Capture the cell that displays the provided text and extract its (X, Y) central coordinate. 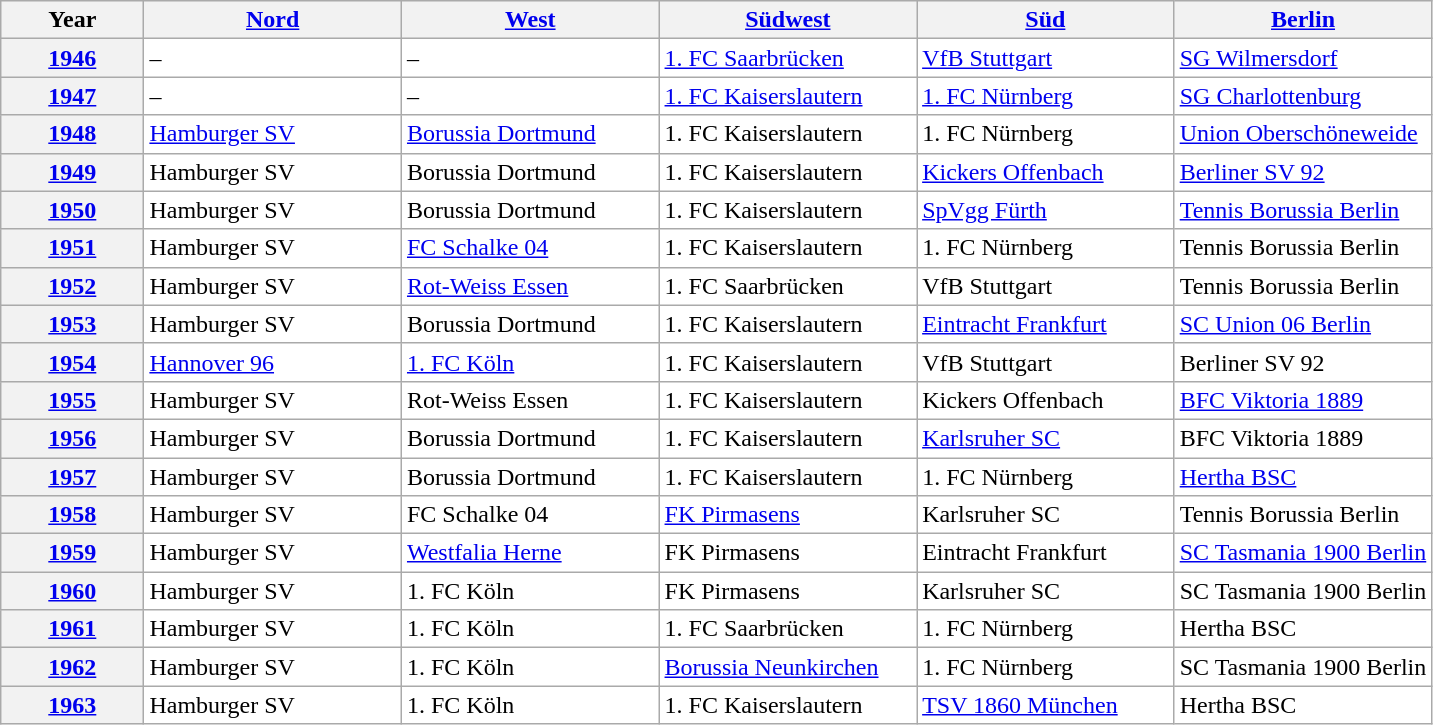
SG Wilmersdorf (1303, 58)
TSV 1860 München (1046, 705)
Südwest (788, 20)
Westfalia Herne (530, 553)
1946 (72, 58)
1955 (72, 400)
1960 (72, 591)
1950 (72, 210)
1963 (72, 705)
1947 (72, 96)
1949 (72, 172)
1956 (72, 438)
1954 (72, 362)
West (530, 20)
SpVgg Fürth (1046, 210)
1948 (72, 134)
1958 (72, 515)
Year (72, 20)
1953 (72, 324)
SG Charlottenburg (1303, 96)
Borussia Neunkirchen (788, 667)
1962 (72, 667)
1957 (72, 477)
Berlin (1303, 20)
1952 (72, 286)
Hannover 96 (273, 362)
1961 (72, 629)
Süd (1046, 20)
1959 (72, 553)
1951 (72, 248)
Union Oberschöneweide (1303, 134)
SC Union 06 Berlin (1303, 324)
Nord (273, 20)
